Detect which cell encompasses the target text, then output its [x, y] center coordinate. 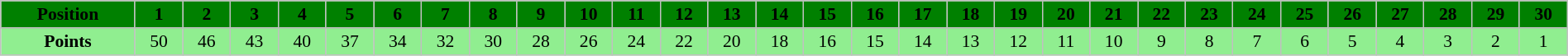
Points [68, 41]
17 [923, 15]
19 [1018, 15]
43 [255, 41]
29 [1496, 15]
50 [159, 41]
21 [1114, 15]
37 [350, 41]
34 [398, 41]
Position [68, 15]
23 [1209, 15]
32 [446, 41]
46 [207, 41]
27 [1400, 15]
25 [1305, 15]
40 [302, 41]
